Locate the cell with the specified text and output its (X, Y) center coordinate. 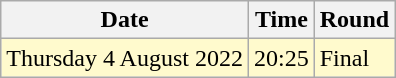
Final (354, 58)
Time (281, 20)
Date (125, 20)
Round (354, 20)
Thursday 4 August 2022 (125, 58)
20:25 (281, 58)
